Extract the [x, y] coordinate from the center of the cell holding the provided text.  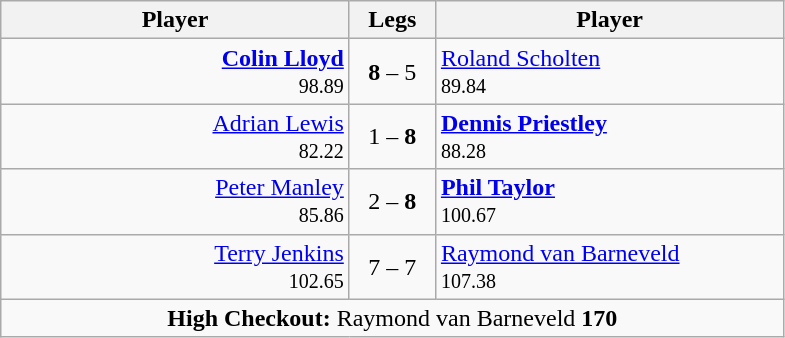
8 – 5 [392, 72]
1 – 8 [392, 136]
Roland Scholten 89.84 [610, 72]
Colin Lloyd 98.89 [176, 72]
2 – 8 [392, 202]
Raymond van Barneveld 107.38 [610, 266]
Adrian Lewis 82.22 [176, 136]
High Checkout: Raymond van Barneveld 170 [392, 318]
Legs [392, 20]
Peter Manley 85.86 [176, 202]
7 – 7 [392, 266]
Dennis Priestley 88.28 [610, 136]
Terry Jenkins 102.65 [176, 266]
Phil Taylor 100.67 [610, 202]
